Pinpoint the cell where the given text exists, returning its [x, y] midpoint coordinate. 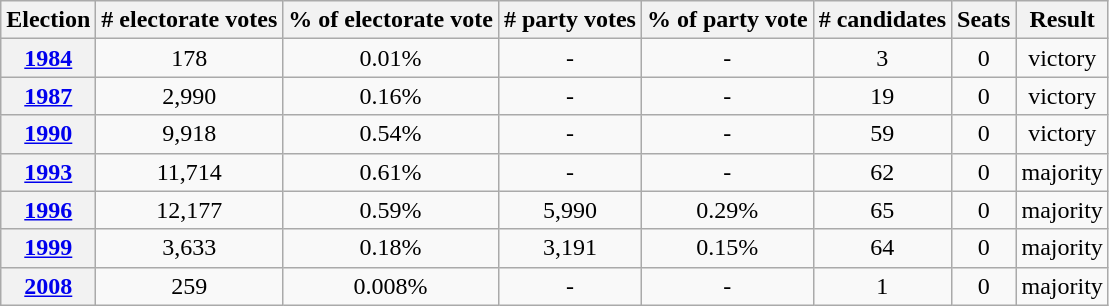
0.008% [391, 286]
% of electorate vote [391, 20]
12,177 [190, 210]
2008 [48, 286]
259 [190, 286]
0.54% [391, 134]
3 [882, 58]
1 [882, 286]
% of party vote [727, 20]
1999 [48, 248]
5,990 [570, 210]
# electorate votes [190, 20]
2,990 [190, 96]
64 [882, 248]
11,714 [190, 172]
1993 [48, 172]
3,633 [190, 248]
3,191 [570, 248]
59 [882, 134]
# party votes [570, 20]
0.61% [391, 172]
0.15% [727, 248]
0.16% [391, 96]
0.29% [727, 210]
1984 [48, 58]
178 [190, 58]
1996 [48, 210]
19 [882, 96]
0.18% [391, 248]
Election [48, 20]
9,918 [190, 134]
1990 [48, 134]
Seats [984, 20]
Result [1062, 20]
62 [882, 172]
1987 [48, 96]
65 [882, 210]
0.59% [391, 210]
0.01% [391, 58]
# candidates [882, 20]
